For the text-containing cell, return its midpoint in (X, Y) coordinate format. 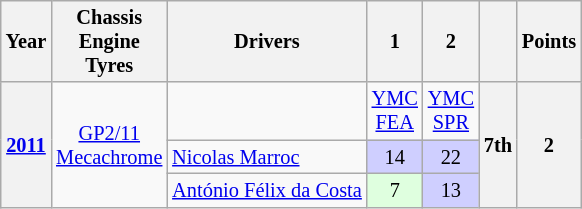
Nicolas Marroc (266, 157)
ChassisEngineTyres (109, 41)
7th (498, 144)
7 (395, 190)
Points (549, 41)
António Félix da Costa (266, 190)
1 (395, 41)
YMCSPR (451, 111)
22 (451, 157)
Year (26, 41)
Drivers (266, 41)
2011 (26, 144)
YMCFEA (395, 111)
13 (451, 190)
GP2/11Mecachrome (109, 144)
14 (395, 157)
